Determine the [x, y] coordinate at the center of the cell enclosing the given text.  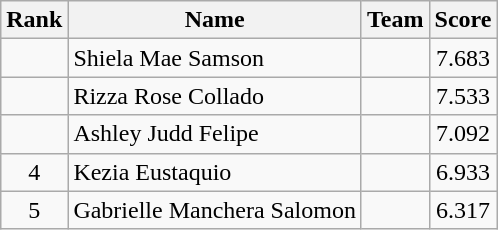
7.092 [463, 134]
4 [34, 172]
Rank [34, 20]
6.933 [463, 172]
Gabrielle Manchera Salomon [215, 210]
6.317 [463, 210]
Ashley Judd Felipe [215, 134]
Name [215, 20]
Score [463, 20]
Team [395, 20]
7.683 [463, 58]
Rizza Rose Collado [215, 96]
7.533 [463, 96]
Kezia Eustaquio [215, 172]
Shiela Mae Samson [215, 58]
5 [34, 210]
